Output the (X, Y) coordinate of the center of the cell containing the given text.  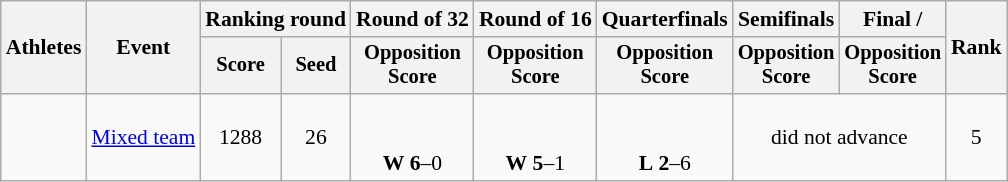
Round of 16 (536, 19)
L 2–6 (665, 138)
Score (240, 66)
Athletes (44, 48)
Seed (316, 66)
Event (143, 48)
Semifinals (786, 19)
Rank (976, 48)
1288 (240, 138)
26 (316, 138)
Quarterfinals (665, 19)
Mixed team (143, 138)
Final / (892, 19)
W 5–1 (536, 138)
Round of 32 (412, 19)
W 6–0 (412, 138)
Ranking round (276, 19)
did not advance (840, 138)
5 (976, 138)
